Detect which cell encompasses the target text, then output its (x, y) center coordinate. 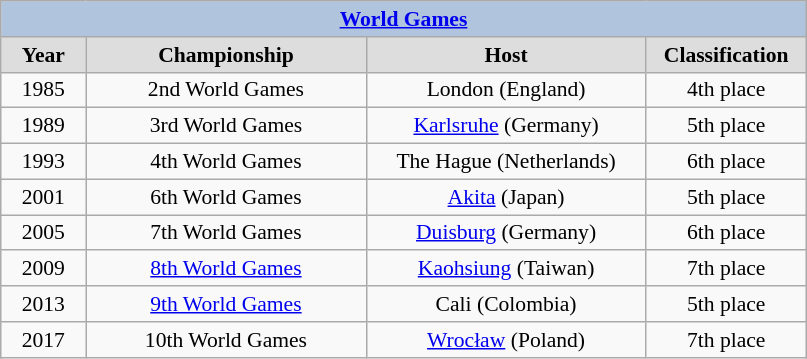
World Games (404, 19)
2nd World Games (226, 90)
Year (44, 55)
1985 (44, 90)
Classification (726, 55)
1989 (44, 126)
3rd World Games (226, 126)
London (England) (506, 90)
8th World Games (226, 269)
Akita (Japan) (506, 197)
Host (506, 55)
4th World Games (226, 162)
10th World Games (226, 340)
Wrocław (Poland) (506, 340)
2017 (44, 340)
9th World Games (226, 304)
The Hague (Netherlands) (506, 162)
7th World Games (226, 233)
1993 (44, 162)
2001 (44, 197)
Championship (226, 55)
4th place (726, 90)
Kaohsiung (Taiwan) (506, 269)
2013 (44, 304)
Karlsruhe (Germany) (506, 126)
2009 (44, 269)
Duisburg (Germany) (506, 233)
2005 (44, 233)
6th World Games (226, 197)
Cali (Colombia) (506, 304)
